Detect which cell encompasses the target text, then output its (X, Y) center coordinate. 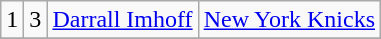
3 (36, 20)
1 (12, 20)
New York Knicks (289, 20)
Darrall Imhoff (122, 20)
